Determine the [X, Y] coordinate at the center of the cell enclosing the given text.  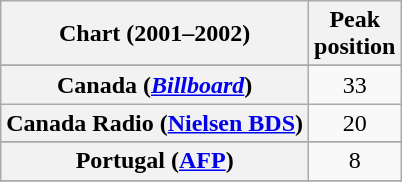
8 [355, 161]
Canada Radio (Nielsen BDS) [155, 123]
Peakposition [355, 34]
33 [355, 85]
Chart (2001–2002) [155, 34]
Canada (Billboard) [155, 85]
Portugal (AFP) [155, 161]
20 [355, 123]
